Return the (X, Y) coordinate for the center point of the cell that contains the specified text.  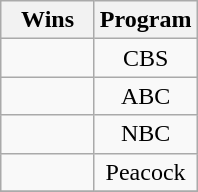
Program (146, 20)
ABC (146, 96)
CBS (146, 58)
Peacock (146, 172)
Wins (48, 20)
NBC (146, 134)
